Return the (X, Y) coordinate for the center point of the cell that contains the specified text.  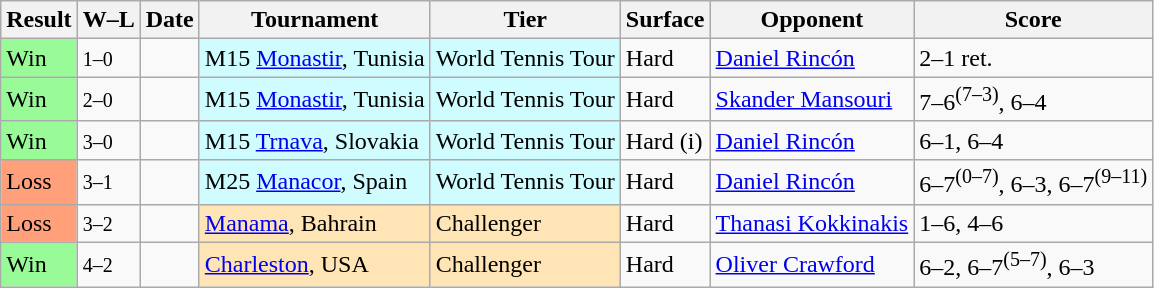
3–2 (108, 223)
Charleston, USA (314, 264)
6–1, 6–4 (1034, 140)
Surface (665, 20)
4–2 (108, 264)
1–0 (108, 58)
Result (39, 20)
6–7(0–7), 6–3, 6–7(9–11) (1034, 182)
Opponent (812, 20)
M15 Trnava, Slovakia (314, 140)
Score (1034, 20)
6–2, 6–7(5–7), 6–3 (1034, 264)
Thanasi Kokkinakis (812, 223)
Tier (525, 20)
Tournament (314, 20)
Hard (i) (665, 140)
3–0 (108, 140)
Date (170, 20)
1–6, 4–6 (1034, 223)
7–6(7–3), 6–4 (1034, 100)
M25 Manacor, Spain (314, 182)
W–L (108, 20)
2–0 (108, 100)
3–1 (108, 182)
Oliver Crawford (812, 264)
Skander Mansouri (812, 100)
2–1 ret. (1034, 58)
Manama, Bahrain (314, 223)
